Provide the [x, y] coordinate of the cell's center where the given text is located.  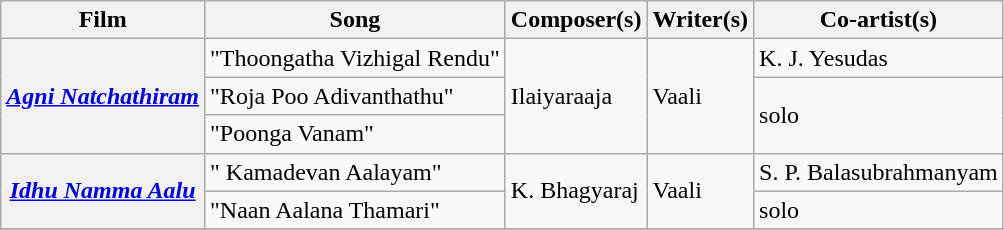
"Thoongatha Vizhigal Rendu" [356, 58]
Composer(s) [576, 20]
S. P. Balasubrahmanyam [879, 172]
Film [103, 20]
Song [356, 20]
K. J. Yesudas [879, 58]
Idhu Namma Aalu [103, 191]
Co-artist(s) [879, 20]
"Naan Aalana Thamari" [356, 210]
Ilaiyaraaja [576, 96]
"Poonga Vanam" [356, 134]
"Roja Poo Adivanthathu" [356, 96]
" Kamadevan Aalayam" [356, 172]
Agni Natchathiram [103, 96]
Writer(s) [700, 20]
K. Bhagyaraj [576, 191]
